Locate the cell with the specified text and output its (X, Y) center coordinate. 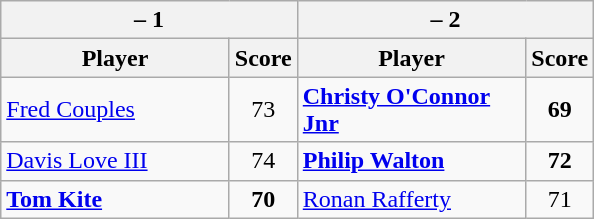
Davis Love III (116, 161)
73 (263, 110)
69 (560, 110)
– 1 (150, 20)
Ronan Rafferty (412, 199)
Fred Couples (116, 110)
– 2 (446, 20)
Tom Kite (116, 199)
Philip Walton (412, 161)
71 (560, 199)
70 (263, 199)
72 (560, 161)
74 (263, 161)
Christy O'Connor Jnr (412, 110)
